Find where the given text appears and provide that cell's center as [x, y] coordinate. 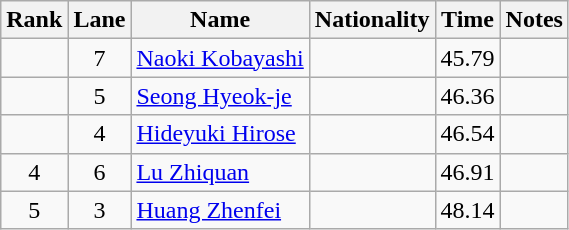
Time [468, 20]
Seong Hyeok-je [220, 96]
Lane [100, 20]
46.54 [468, 134]
Nationality [372, 20]
3 [100, 210]
Name [220, 20]
46.36 [468, 96]
6 [100, 172]
Notes [534, 20]
48.14 [468, 210]
Naoki Kobayashi [220, 58]
Hideyuki Hirose [220, 134]
7 [100, 58]
46.91 [468, 172]
45.79 [468, 58]
Huang Zhenfei [220, 210]
Rank [34, 20]
Lu Zhiquan [220, 172]
